Find where the given text appears and provide that cell's center as (X, Y) coordinate. 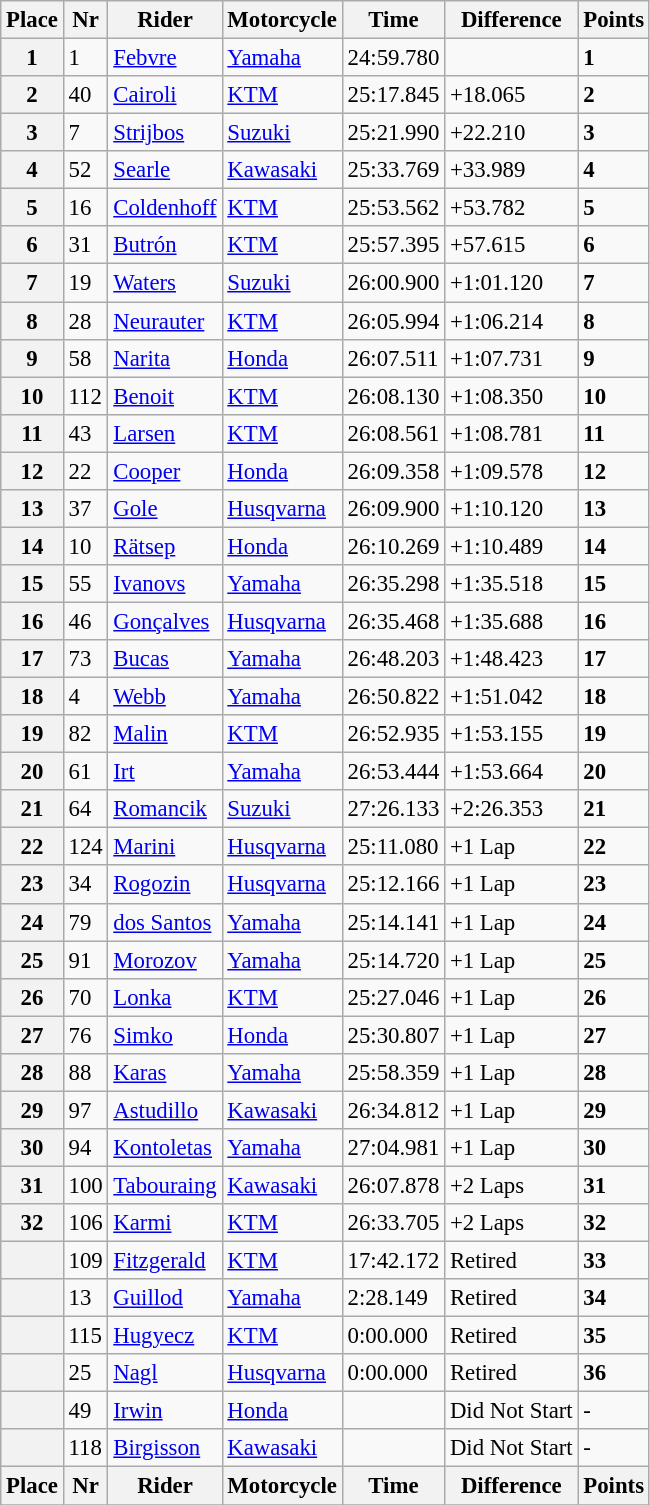
Nagl (165, 1373)
Fitzgerald (165, 1261)
Searle (165, 170)
25:57.395 (393, 245)
26:34.812 (393, 1110)
26:00.900 (393, 283)
26:09.358 (393, 471)
Guillod (165, 1298)
+1:09.578 (512, 471)
26:07.878 (393, 1185)
33 (614, 1261)
25:33.769 (393, 170)
Gonçalves (165, 621)
26:07.511 (393, 358)
26:09.900 (393, 509)
Webb (165, 697)
49 (86, 1411)
+1:10.489 (512, 546)
26:35.468 (393, 621)
97 (86, 1110)
26:08.561 (393, 433)
88 (86, 1073)
58 (86, 358)
26:53.444 (393, 772)
25:11.080 (393, 847)
+1:06.214 (512, 321)
25:53.562 (393, 208)
+18.065 (512, 95)
24:59.780 (393, 58)
25:14.141 (393, 922)
115 (86, 1336)
26:52.935 (393, 734)
Romancik (165, 809)
+2:26.353 (512, 809)
+1:35.518 (512, 584)
+53.782 (512, 208)
Simko (165, 1035)
26:33.705 (393, 1223)
26:10.269 (393, 546)
+1:53.155 (512, 734)
27:04.981 (393, 1148)
Gole (165, 509)
Irt (165, 772)
64 (86, 809)
Irwin (165, 1411)
Narita (165, 358)
Butrón (165, 245)
35 (614, 1336)
Kontoletas (165, 1148)
112 (86, 396)
25:21.990 (393, 133)
+33.989 (512, 170)
26:48.203 (393, 659)
Ivanovs (165, 584)
Karmi (165, 1223)
25:30.807 (393, 1035)
Cairoli (165, 95)
43 (86, 433)
70 (86, 997)
2:28.149 (393, 1298)
Lonka (165, 997)
76 (86, 1035)
79 (86, 922)
Marini (165, 847)
Rogozin (165, 885)
52 (86, 170)
+1:10.120 (512, 509)
Neurauter (165, 321)
Birgisson (165, 1449)
Coldenhoff (165, 208)
25:27.046 (393, 997)
Bucas (165, 659)
+1:48.423 (512, 659)
106 (86, 1223)
+1:51.042 (512, 697)
Strijbos (165, 133)
Benoit (165, 396)
37 (86, 509)
100 (86, 1185)
Astudillo (165, 1110)
+1:53.664 (512, 772)
Rätsep (165, 546)
124 (86, 847)
25:12.166 (393, 885)
73 (86, 659)
25:14.720 (393, 960)
+57.615 (512, 245)
+1:08.350 (512, 396)
109 (86, 1261)
Cooper (165, 471)
27:26.133 (393, 809)
26:50.822 (393, 697)
26:08.130 (393, 396)
Larsen (165, 433)
Waters (165, 283)
Karas (165, 1073)
26:35.298 (393, 584)
118 (86, 1449)
Hugyecz (165, 1336)
+1:35.688 (512, 621)
94 (86, 1148)
61 (86, 772)
25:17.845 (393, 95)
25:58.359 (393, 1073)
Malin (165, 734)
Tabouraing (165, 1185)
dos Santos (165, 922)
+22.210 (512, 133)
46 (86, 621)
+1:01.120 (512, 283)
36 (614, 1373)
Febvre (165, 58)
Morozov (165, 960)
82 (86, 734)
55 (86, 584)
17:42.172 (393, 1261)
40 (86, 95)
91 (86, 960)
+1:07.731 (512, 358)
+1:08.781 (512, 433)
26:05.994 (393, 321)
